Determine the [x, y] coordinate at the center of the cell enclosing the given text.  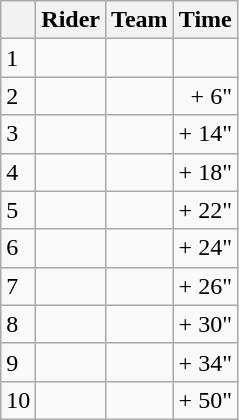
2 [18, 96]
+ 30" [205, 324]
7 [18, 286]
+ 14" [205, 134]
+ 22" [205, 210]
5 [18, 210]
Rider [71, 20]
Time [205, 20]
+ 6" [205, 96]
Team [140, 20]
+ 24" [205, 248]
3 [18, 134]
4 [18, 172]
+ 18" [205, 172]
+ 34" [205, 362]
9 [18, 362]
+ 50" [205, 400]
6 [18, 248]
10 [18, 400]
8 [18, 324]
1 [18, 58]
+ 26" [205, 286]
